Determine the (x, y) coordinate at the center of the cell enclosing the given text.  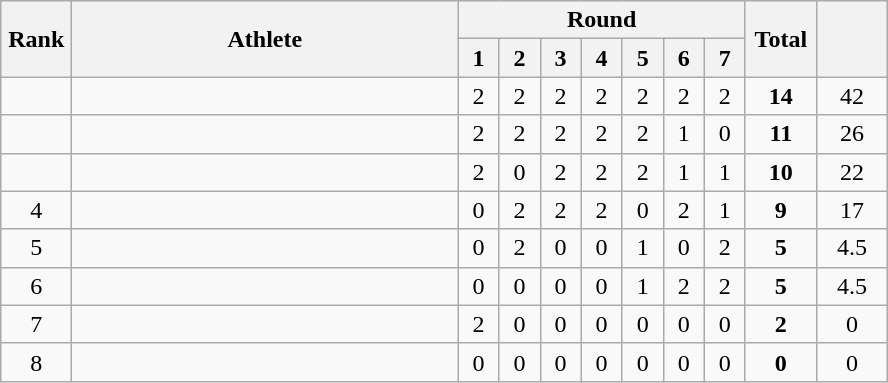
Total (780, 39)
Athlete (265, 39)
11 (780, 134)
42 (852, 96)
8 (36, 362)
9 (780, 210)
26 (852, 134)
14 (780, 96)
Round (602, 20)
Rank (36, 39)
17 (852, 210)
22 (852, 172)
10 (780, 172)
3 (560, 58)
